Find where the given text appears and provide that cell's center as (X, Y) coordinate. 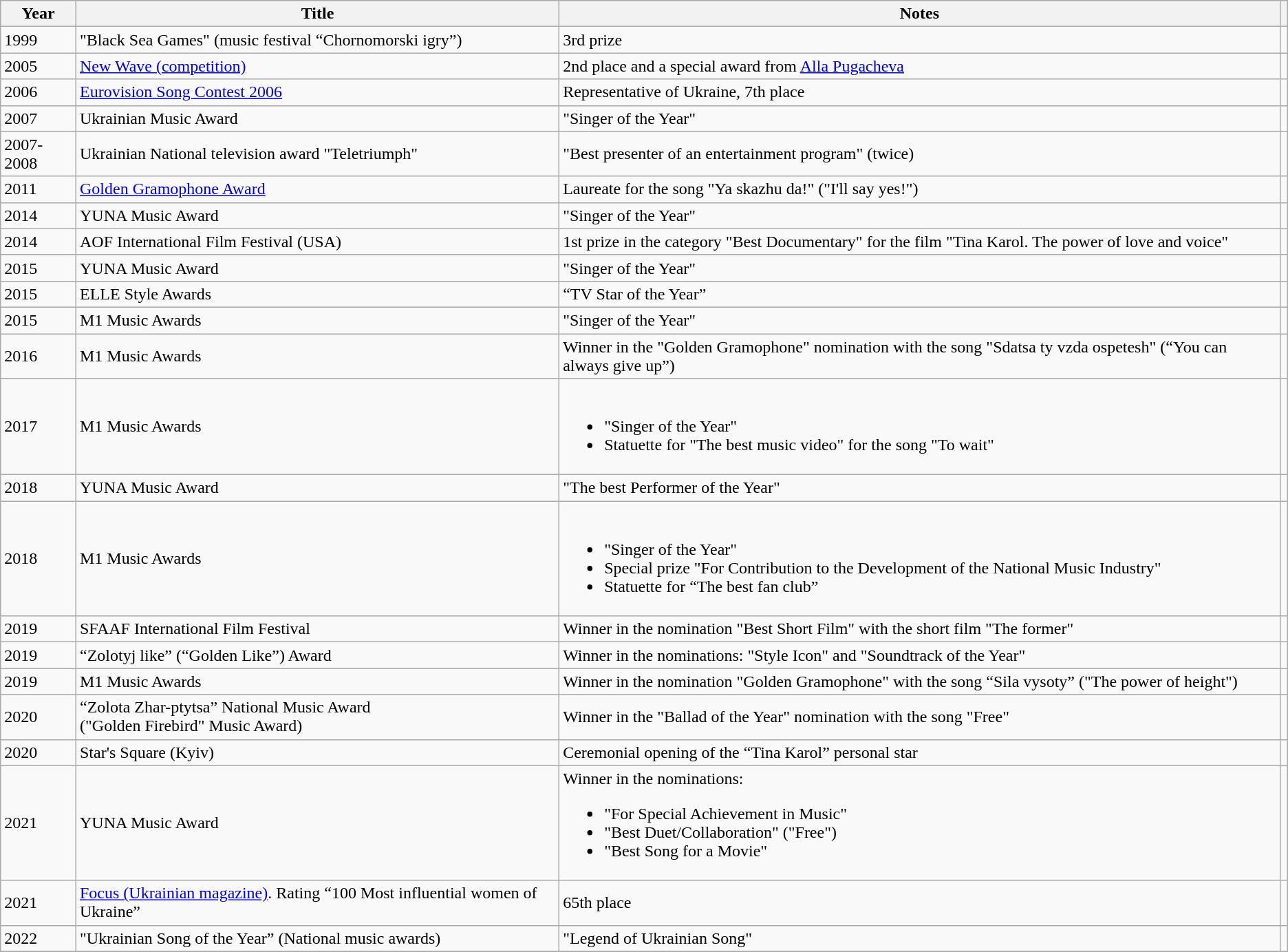
Winner in the nomination "Golden Gramophone" with the song “Sila vysoty” ("The power of height") (919, 681)
Star's Square (Kyiv) (317, 752)
1999 (39, 40)
2022 (39, 938)
Golden Gramophone Award (317, 189)
ELLE Style Awards (317, 294)
"Black Sea Games" (music festival “Chornomorski igry”) (317, 40)
"Ukrainian Song of the Year” (National music awards) (317, 938)
2005 (39, 66)
Eurovision Song Contest 2006 (317, 92)
"Legend of Ukrainian Song" (919, 938)
2016 (39, 355)
Winner in the nominations: "Style Icon" and "Soundtrack of the Year" (919, 655)
“Zolota Zhar-ptytsa” National Music Award("Golden Firebird" Music Award) (317, 717)
65th place (919, 903)
Winner in the "Golden Gramophone" nomination with the song "Sdatsa ty vzda ospetesh" (“You can always give up”) (919, 355)
AOF International Film Festival (USA) (317, 242)
Year (39, 14)
Winner in the "Ballad of the Year" nomination with the song "Free" (919, 717)
3rd prize (919, 40)
"The best Performer of the Year" (919, 488)
Representative of Ukraine, 7th place (919, 92)
“TV Star of the Year” (919, 294)
Ceremonial opening of the “Tina Karol” personal star (919, 752)
1st prize in the category "Best Documentary" for the film "Tina Karol. The power of love and voice" (919, 242)
Ukrainian Music Award (317, 118)
"Singer of the Year"Statuette for "The best music video" for the song "To wait" (919, 427)
2011 (39, 189)
2007 (39, 118)
Notes (919, 14)
2nd place and a special award from Alla Pugacheva (919, 66)
Ukrainian National television award "Teletriumph" (317, 154)
New Wave (competition) (317, 66)
Winner in the nominations:"For Special Achievement in Music""Best Duet/Collaboration" ("Free")"Best Song for a Movie" (919, 823)
Laureate for the song "Ya skazhu da!" ("I'll say yes!") (919, 189)
Focus (Ukrainian magazine). Rating “100 Most influential women of Ukraine” (317, 903)
SFAAF International Film Festival (317, 629)
"Best presenter of an entertainment program" (twice) (919, 154)
“Zolotyj like” (“Golden Like”) Award (317, 655)
2007-2008 (39, 154)
Winner in the nomination "Best Short Film" with the short film "The former" (919, 629)
"Singer of the Year"Special prize "For Contribution to the Development of the National Music Industry"Statuette for “The best fan club” (919, 559)
2017 (39, 427)
2006 (39, 92)
Title (317, 14)
